Return (x, y) of the center of cell containing provided text 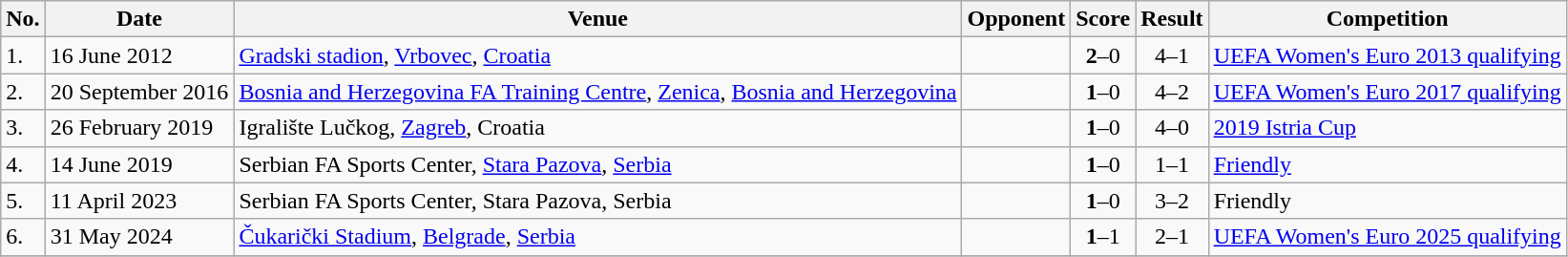
26 February 2019 (139, 128)
3. (23, 128)
2. (23, 92)
4–1 (1172, 55)
2019 Istria Cup (1388, 128)
2–1 (1172, 237)
1. (23, 55)
Competition (1388, 19)
4–0 (1172, 128)
4. (23, 164)
20 September 2016 (139, 92)
Igralište Lučkog, Zagreb, Croatia (597, 128)
11 April 2023 (139, 201)
6. (23, 237)
5. (23, 201)
3–2 (1172, 201)
Čukarički Stadium, Belgrade, Serbia (597, 237)
Gradski stadion, Vrbovec, Croatia (597, 55)
16 June 2012 (139, 55)
Bosnia and Herzegovina FA Training Centre, Zenica, Bosnia and Herzegovina (597, 92)
14 June 2019 (139, 164)
4–2 (1172, 92)
31 May 2024 (139, 237)
UEFA Women's Euro 2017 qualifying (1388, 92)
Score (1103, 19)
2–0 (1103, 55)
Date (139, 19)
UEFA Women's Euro 2013 qualifying (1388, 55)
Opponent (1016, 19)
Venue (597, 19)
No. (23, 19)
Result (1172, 19)
UEFA Women's Euro 2025 qualifying (1388, 237)
